Find where the given text appears and provide that cell's center as [X, Y] coordinate. 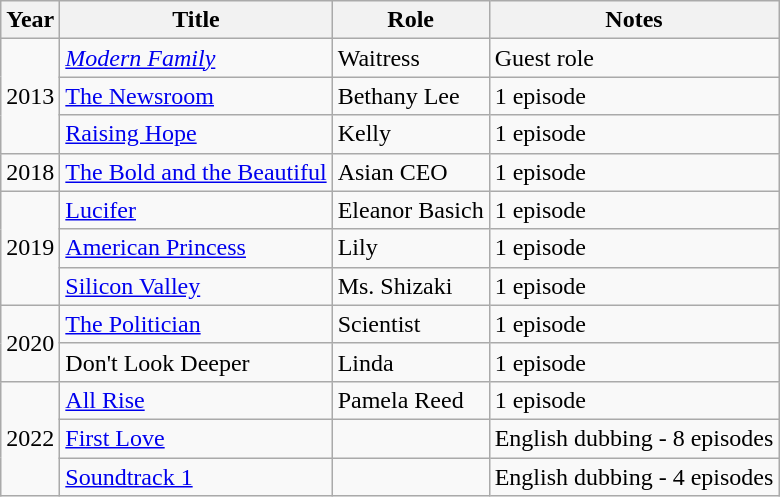
Kelly [410, 134]
Lucifer [196, 210]
Notes [634, 20]
Eleanor Basich [410, 210]
English dubbing - 8 episodes [634, 438]
Scientist [410, 324]
Title [196, 20]
Linda [410, 362]
The Politician [196, 324]
Don't Look Deeper [196, 362]
Waitress [410, 58]
First Love [196, 438]
2018 [30, 172]
2013 [30, 96]
American Princess [196, 248]
2019 [30, 248]
Guest role [634, 58]
2022 [30, 438]
2020 [30, 343]
The Bold and the Beautiful [196, 172]
Lily [410, 248]
Silicon Valley [196, 286]
Soundtrack 1 [196, 477]
Role [410, 20]
Raising Hope [196, 134]
English dubbing - 4 episodes [634, 477]
Ms. Shizaki [410, 286]
Pamela Reed [410, 400]
Bethany Lee [410, 96]
Asian CEO [410, 172]
The Newsroom [196, 96]
Modern Family [196, 58]
All Rise [196, 400]
Year [30, 20]
